Return the (X, Y) coordinate for the center point of the cell that contains the specified text.  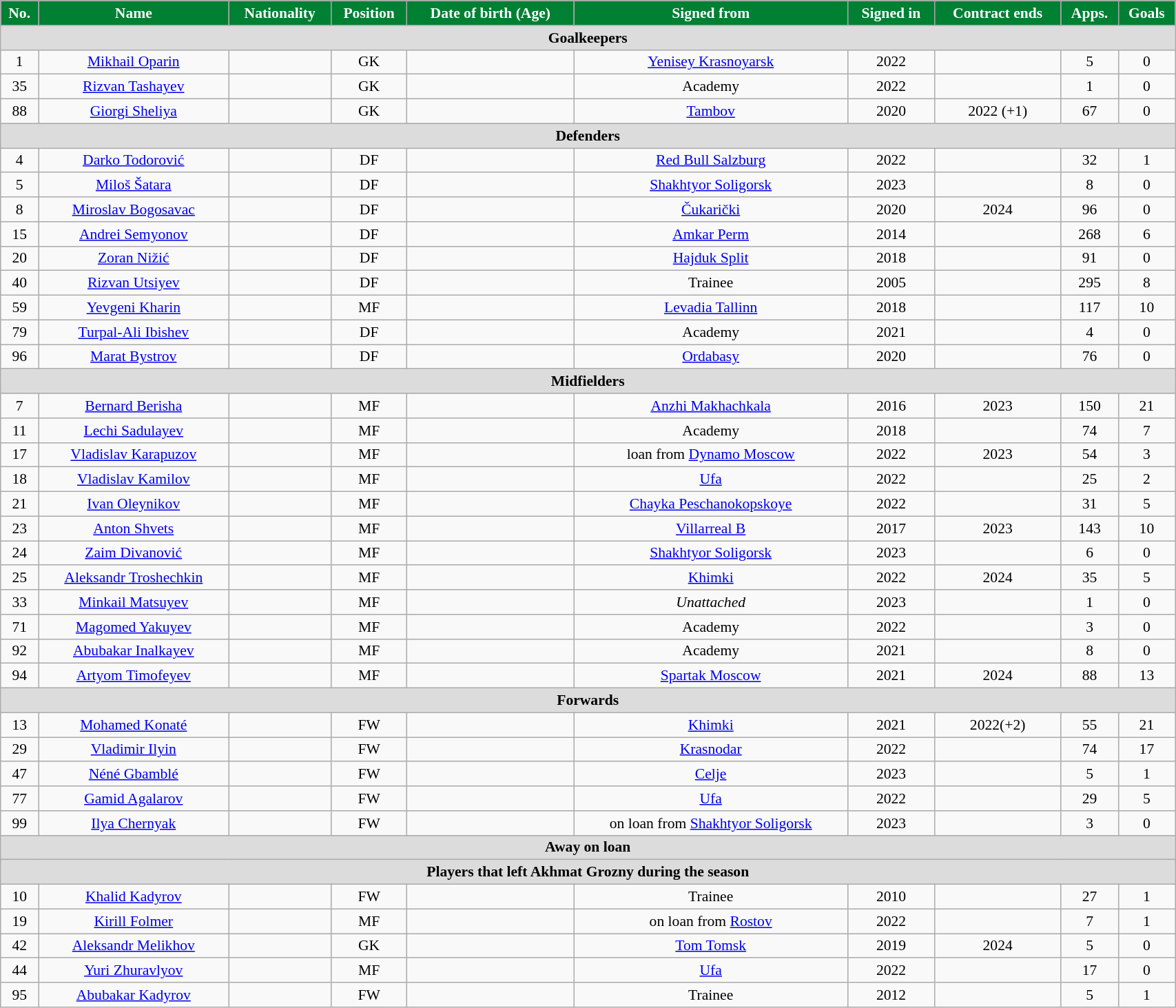
Vladislav Kamilov (134, 480)
Rizvan Tashayev (134, 87)
59 (19, 308)
Levadia Tallinn (711, 308)
Forwards (588, 701)
Tom Tomsk (711, 946)
42 (19, 946)
2017 (891, 528)
95 (19, 995)
Celje (711, 774)
71 (19, 627)
Aleksandr Troshechkin (134, 578)
Darko Todorović (134, 161)
67 (1090, 112)
117 (1090, 308)
Contract ends (998, 13)
Position (369, 13)
295 (1090, 283)
Spartak Moscow (711, 676)
Khalid Kadyrov (134, 897)
Andrei Semyonov (134, 234)
20 (19, 258)
Tambov (711, 112)
Néné Gbamblé (134, 774)
55 (1090, 725)
Nationality (280, 13)
Miroslav Bogosavac (134, 209)
Abubakar Inalkayev (134, 651)
11 (19, 431)
2010 (891, 897)
Mohamed Konaté (134, 725)
Gamid Agalarov (134, 799)
79 (19, 332)
76 (1090, 357)
on loan from Shakhtyor Soligorsk (711, 823)
150 (1090, 406)
Abubakar Kadyrov (134, 995)
Defenders (588, 136)
Marat Bystrov (134, 357)
24 (19, 553)
77 (19, 799)
Giorgi Sheliya (134, 112)
Yevgeni Kharin (134, 308)
Ivan Oleynikov (134, 504)
on loan from Rostov (711, 921)
40 (19, 283)
Away on loan (588, 847)
2014 (891, 234)
Villarreal B (711, 528)
Vladislav Karapuzov (134, 455)
Lechi Sadulayev (134, 431)
Yuri Zhuravlyov (134, 971)
Anton Shvets (134, 528)
19 (19, 921)
2005 (891, 283)
2012 (891, 995)
Hajduk Split (711, 258)
Signed from (711, 13)
Amkar Perm (711, 234)
Magomed Yakuyev (134, 627)
Aleksandr Melikhov (134, 946)
Yenisey Krasnoyarsk (711, 62)
92 (19, 651)
2019 (891, 946)
Turpal-Ali Ibishev (134, 332)
2016 (891, 406)
Chayka Peschanokopskoye (711, 504)
2 (1146, 480)
2022 (+1) (998, 112)
Kirill Folmer (134, 921)
Krasnodar (711, 750)
268 (1090, 234)
Bernard Berisha (134, 406)
Ordabasy (711, 357)
Goals (1146, 13)
44 (19, 971)
Red Bull Salzburg (711, 161)
33 (19, 602)
loan from Dynamo Moscow (711, 455)
Anzhi Makhachkala (711, 406)
Date of birth (Age) (491, 13)
Zaim Divanović (134, 553)
Unattached (711, 602)
Signed in (891, 13)
31 (1090, 504)
143 (1090, 528)
Vladimir Ilyin (134, 750)
15 (19, 234)
Čukarički (711, 209)
Ilya Chernyak (134, 823)
91 (1090, 258)
Artyom Timofeyev (134, 676)
32 (1090, 161)
No. (19, 13)
Mikhail Oparin (134, 62)
Goalkeepers (588, 38)
Zoran Nižić (134, 258)
Miloš Šatara (134, 185)
99 (19, 823)
2022(+2) (998, 725)
18 (19, 480)
Minkail Matsuyev (134, 602)
Name (134, 13)
Rizvan Utsiyev (134, 283)
94 (19, 676)
47 (19, 774)
54 (1090, 455)
Midfielders (588, 382)
Apps. (1090, 13)
23 (19, 528)
Players that left Akhmat Grozny during the season (588, 872)
27 (1090, 897)
